Provide the [x, y] coordinate of the cell's center where the given text is located.  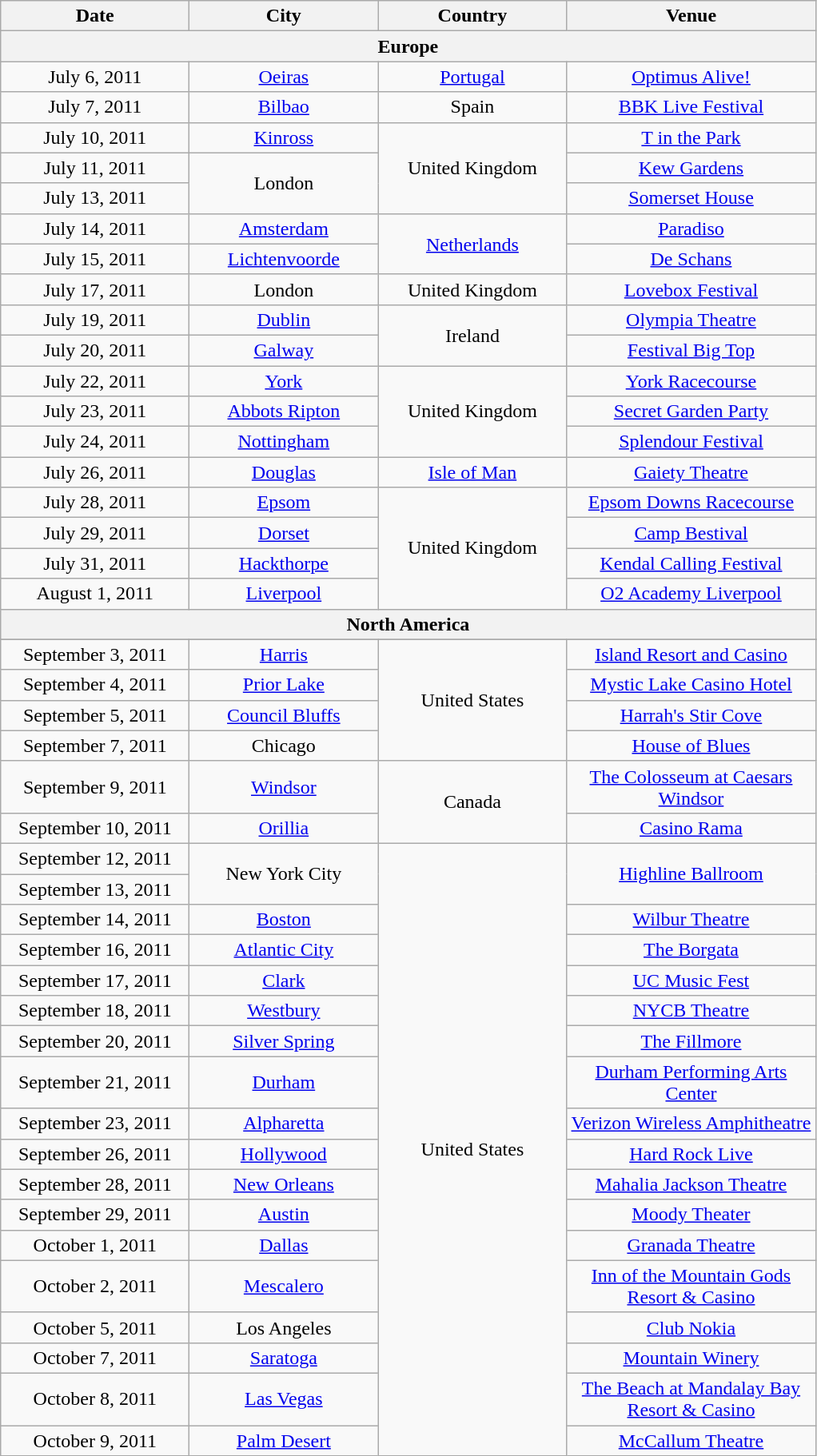
July 20, 2011 [95, 350]
Highline Ballroom [691, 873]
Date [95, 16]
Wilbur Theatre [691, 920]
Liverpool [284, 594]
July 7, 2011 [95, 107]
Secret Garden Party [691, 412]
September 17, 2011 [95, 981]
Orillia [284, 828]
July 19, 2011 [95, 320]
September 18, 2011 [95, 1011]
July 26, 2011 [95, 472]
Westbury [284, 1011]
Oeiras [284, 77]
Epsom Downs Racecourse [691, 503]
September 29, 2011 [95, 1215]
Palm Desert [284, 1441]
July 24, 2011 [95, 442]
Isle of Man [472, 472]
September 4, 2011 [95, 685]
July 22, 2011 [95, 381]
The Fillmore [691, 1041]
BBK Live Festival [691, 107]
Dublin [284, 320]
Inn of the Mountain Gods Resort & Casino [691, 1287]
UC Music Fest [691, 981]
October 2, 2011 [95, 1287]
Island Resort and Casino [691, 654]
Dallas [284, 1245]
September 5, 2011 [95, 715]
July 23, 2011 [95, 412]
NYCB Theatre [691, 1011]
July 6, 2011 [95, 77]
T in the Park [691, 137]
Splendour Festival [691, 442]
Nottingham [284, 442]
Verizon Wireless Amphitheatre [691, 1124]
Durham Performing Arts Center [691, 1082]
Lichtenvoorde [284, 259]
Harris [284, 654]
Mystic Lake Casino Hotel [691, 685]
July 28, 2011 [95, 503]
O2 Academy Liverpool [691, 594]
The Colosseum at Caesars Windsor [691, 786]
York Racecourse [691, 381]
Saratoga [284, 1358]
House of Blues [691, 746]
Olympia Theatre [691, 320]
July 17, 2011 [95, 289]
De Schans [691, 259]
New Orleans [284, 1184]
October 9, 2011 [95, 1441]
September 20, 2011 [95, 1041]
Granada Theatre [691, 1245]
Mountain Winery [691, 1358]
Kinross [284, 137]
Harrah's Stir Cove [691, 715]
Durham [284, 1082]
Club Nokia [691, 1327]
September 16, 2011 [95, 950]
Hard Rock Live [691, 1154]
Portugal [472, 77]
August 1, 2011 [95, 594]
Chicago [284, 746]
Silver Spring [284, 1041]
York [284, 381]
Abbots Ripton [284, 412]
Lovebox Festival [691, 289]
July 14, 2011 [95, 229]
Venue [691, 16]
The Borgata [691, 950]
Bilbao [284, 107]
Hackthorpe [284, 563]
Europe [408, 46]
Council Bluffs [284, 715]
September 9, 2011 [95, 786]
McCallum Theatre [691, 1441]
July 31, 2011 [95, 563]
The Beach at Mandalay Bay Resort & Casino [691, 1398]
July 10, 2011 [95, 137]
Casino Rama [691, 828]
September 13, 2011 [95, 889]
Las Vegas [284, 1398]
Gaiety Theatre [691, 472]
September 21, 2011 [95, 1082]
September 3, 2011 [95, 654]
Clark [284, 981]
Country [472, 16]
New York City [284, 873]
Moody Theater [691, 1215]
July 13, 2011 [95, 198]
Optimus Alive! [691, 77]
Spain [472, 107]
Windsor [284, 786]
Kendal Calling Festival [691, 563]
Mescalero [284, 1287]
City [284, 16]
Somerset House [691, 198]
Camp Bestival [691, 533]
September 10, 2011 [95, 828]
North America [408, 624]
Mahalia Jackson Theatre [691, 1184]
Galway [284, 350]
Festival Big Top [691, 350]
September 14, 2011 [95, 920]
Dorset [284, 533]
Los Angeles [284, 1327]
July 29, 2011 [95, 533]
September 23, 2011 [95, 1124]
Hollywood [284, 1154]
Austin [284, 1215]
Prior Lake [284, 685]
October 7, 2011 [95, 1358]
Ireland [472, 335]
October 5, 2011 [95, 1327]
Paradiso [691, 229]
Alpharetta [284, 1124]
July 15, 2011 [95, 259]
Canada [472, 802]
Kew Gardens [691, 168]
Atlantic City [284, 950]
October 8, 2011 [95, 1398]
October 1, 2011 [95, 1245]
Netherlands [472, 244]
Amsterdam [284, 229]
September 28, 2011 [95, 1184]
Boston [284, 920]
July 11, 2011 [95, 168]
September 12, 2011 [95, 858]
Douglas [284, 472]
September 7, 2011 [95, 746]
September 26, 2011 [95, 1154]
Epsom [284, 503]
